Output the [X, Y] coordinate of the center of the cell containing the given text.  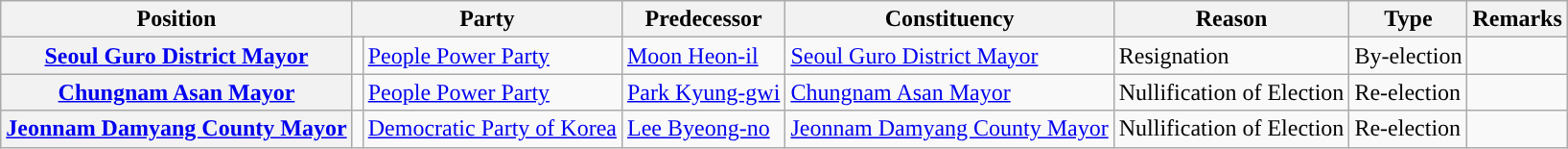
Resignation [1231, 56]
Party [487, 19]
Moon Heon-il [703, 56]
Constituency [949, 19]
Remarks [1517, 19]
Lee Byeong-no [703, 129]
Position [176, 19]
Reason [1231, 19]
Type [1408, 19]
Democratic Party of Korea [492, 129]
Predecessor [703, 19]
Park Kyung-gwi [703, 92]
By-election [1408, 56]
